Extract the (X, Y) coordinate from the center of the cell holding the provided text.  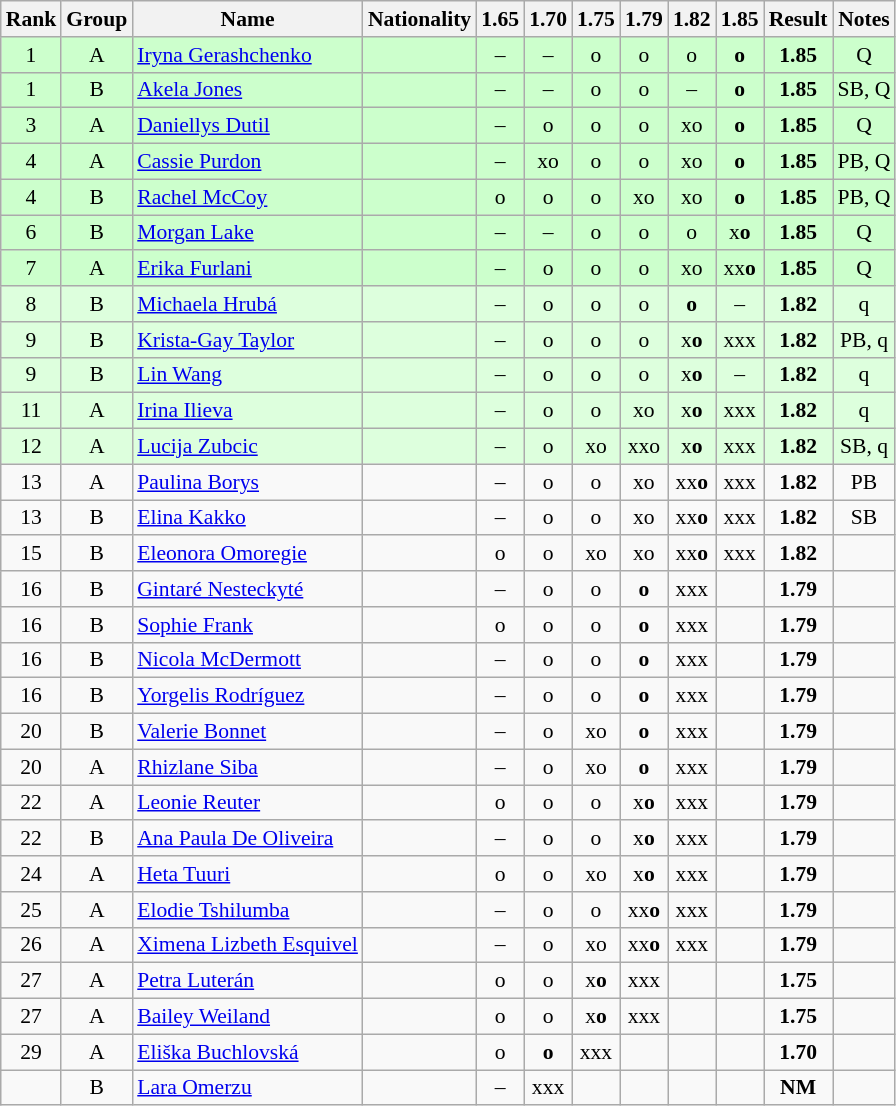
Iryna Gerashchenko (248, 55)
Gintaré Nesteckyté (248, 589)
SB, q (864, 447)
Eleonora Omoregie (248, 554)
Nicola McDermott (248, 660)
Ximena Lizbeth Esquivel (248, 945)
Sophie Frank (248, 625)
Group (96, 19)
Erika Furlani (248, 269)
3 (32, 126)
Petra Luterán (248, 981)
15 (32, 554)
Lara Omerzu (248, 1088)
Eliška Buchlovská (248, 1052)
Valerie Bonnet (248, 732)
Irina Ilieva (248, 411)
12 (32, 447)
Heta Tuuri (248, 874)
8 (32, 304)
Yorgelis Rodríguez (248, 696)
Leonie Reuter (248, 803)
Bailey Weiland (248, 1017)
Nationality (420, 19)
Rhizlane Siba (248, 767)
PB (864, 482)
PB, q (864, 340)
Rank (32, 19)
6 (32, 233)
Lin Wang (248, 375)
Morgan Lake (248, 233)
Paulina Borys (248, 482)
Krista-Gay Taylor (248, 340)
Lucija Zubcic (248, 447)
Name (248, 19)
NM (798, 1088)
24 (32, 874)
Rachel McCoy (248, 197)
29 (32, 1052)
Notes (864, 19)
11 (32, 411)
Ana Paula De Oliveira (248, 839)
Result (798, 19)
Daniellys Dutil (248, 126)
26 (32, 945)
Elodie Tshilumba (248, 910)
25 (32, 910)
SB, Q (864, 90)
Michaela Hrubá (248, 304)
1.65 (500, 19)
SB (864, 518)
Cassie Purdon (248, 162)
7 (32, 269)
Elina Kakko (248, 518)
Akela Jones (248, 90)
